Pinpoint the cell where the given text exists, returning its [x, y] midpoint coordinate. 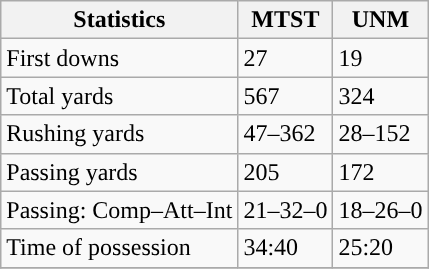
Rushing yards [120, 134]
18–26–0 [380, 210]
19 [380, 58]
324 [380, 96]
25:20 [380, 248]
28–152 [380, 134]
Passing: Comp–Att–Int [120, 210]
567 [286, 96]
UNM [380, 20]
34:40 [286, 248]
27 [286, 58]
First downs [120, 58]
47–362 [286, 134]
MTST [286, 20]
Total yards [120, 96]
205 [286, 172]
Time of possession [120, 248]
172 [380, 172]
Statistics [120, 20]
Passing yards [120, 172]
21–32–0 [286, 210]
